Determine the (x, y) coordinate at the center of the cell enclosing the given text.  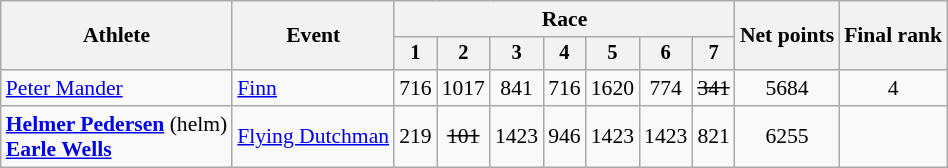
Athlete (117, 36)
841 (516, 88)
Race (564, 19)
Flying Dutchman (313, 136)
Helmer Pedersen (helm)Earle Wells (117, 136)
Finn (313, 88)
5 (612, 54)
774 (666, 88)
341 (714, 88)
219 (416, 136)
821 (714, 136)
Peter Mander (117, 88)
Event (313, 36)
1 (416, 54)
7 (714, 54)
1017 (464, 88)
5684 (787, 88)
101 (464, 136)
Final rank (893, 36)
3 (516, 54)
Net points (787, 36)
1620 (612, 88)
946 (564, 136)
2 (464, 54)
6 (666, 54)
6255 (787, 136)
